Capture the cell that displays the provided text and extract its [x, y] central coordinate. 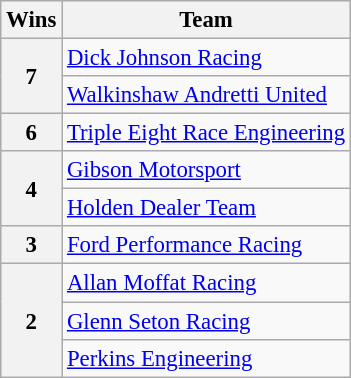
Holden Dealer Team [206, 208]
Wins [32, 20]
Ford Performance Racing [206, 245]
6 [32, 133]
Walkinshaw Andretti United [206, 95]
Gibson Motorsport [206, 170]
Glenn Seton Racing [206, 321]
7 [32, 76]
Perkins Engineering [206, 358]
Allan Moffat Racing [206, 283]
Triple Eight Race Engineering [206, 133]
Dick Johnson Racing [206, 58]
4 [32, 188]
Team [206, 20]
3 [32, 245]
2 [32, 320]
